For the text-containing cell, return its midpoint in [x, y] coordinate format. 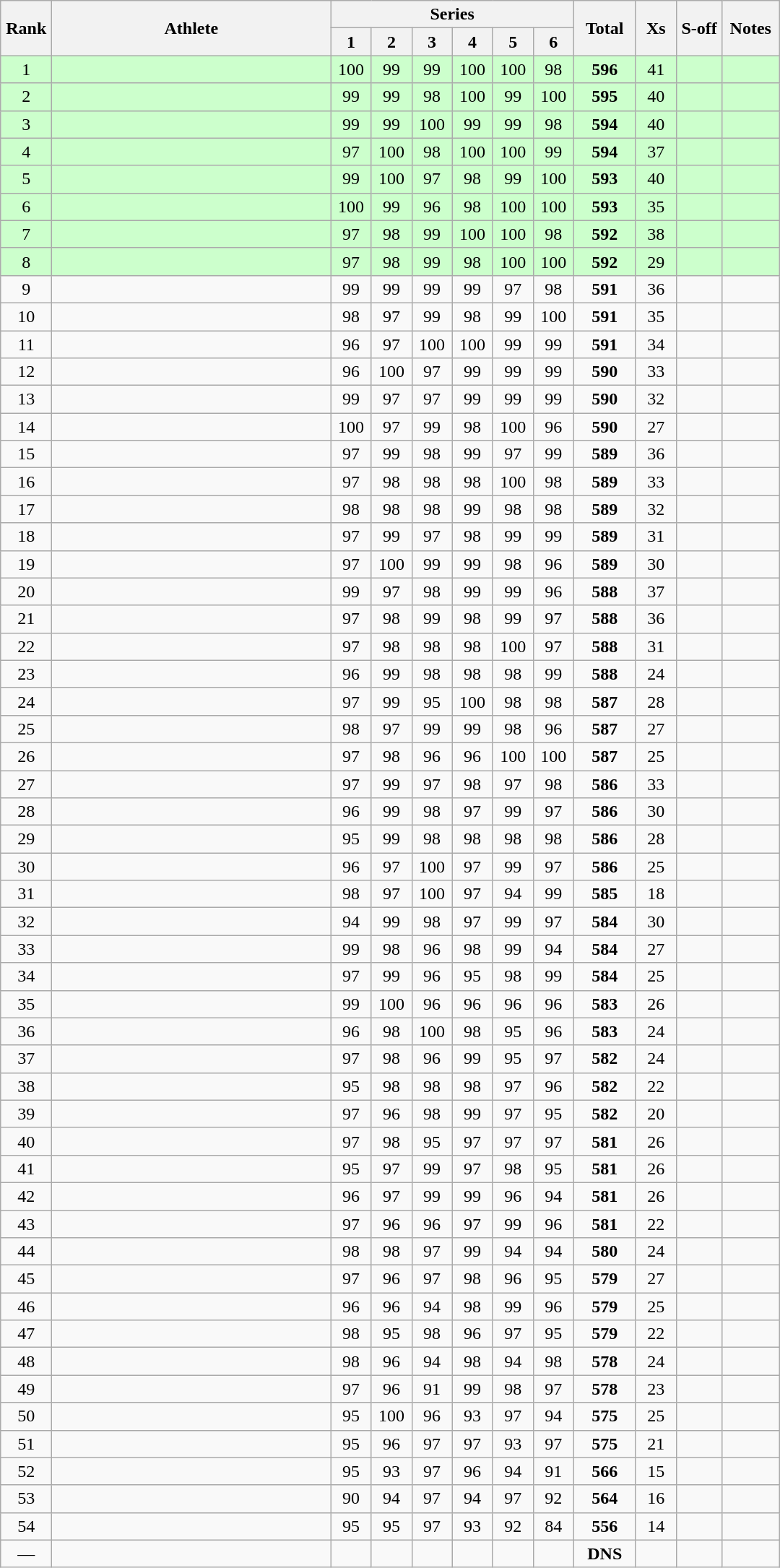
S-off [699, 28]
50 [26, 1416]
9 [26, 289]
54 [26, 1526]
585 [604, 894]
48 [26, 1361]
7 [26, 234]
Total [604, 28]
Athlete [191, 28]
DNS [604, 1554]
84 [553, 1526]
17 [26, 509]
Series [452, 14]
11 [26, 345]
42 [26, 1196]
19 [26, 564]
595 [604, 97]
596 [604, 69]
8 [26, 261]
Xs [656, 28]
— [26, 1554]
43 [26, 1224]
52 [26, 1471]
90 [351, 1499]
566 [604, 1471]
46 [26, 1307]
53 [26, 1499]
564 [604, 1499]
580 [604, 1252]
556 [604, 1526]
10 [26, 316]
49 [26, 1389]
Rank [26, 28]
39 [26, 1114]
45 [26, 1279]
51 [26, 1444]
13 [26, 399]
Notes [751, 28]
47 [26, 1334]
44 [26, 1252]
12 [26, 372]
